Capture the cell that displays the provided text and extract its (X, Y) central coordinate. 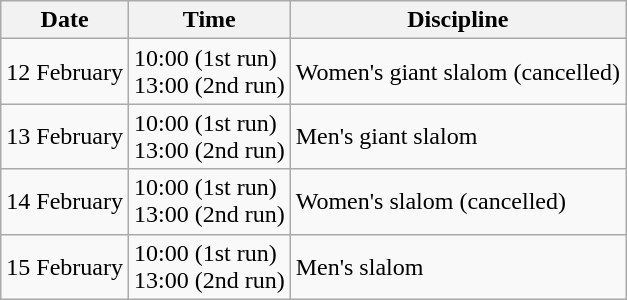
Time (209, 20)
15 February (65, 266)
Women's giant slalom (cancelled) (458, 72)
Women's slalom (cancelled) (458, 202)
13 February (65, 136)
Discipline (458, 20)
Date (65, 20)
14 February (65, 202)
Men's slalom (458, 266)
Men's giant slalom (458, 136)
12 February (65, 72)
